Scan for the cell matching the given text and deliver its [x, y] coordinate at center. 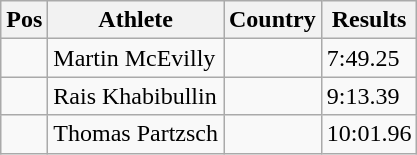
7:49.25 [369, 58]
Country [273, 20]
Athlete [136, 20]
Rais Khabibullin [136, 96]
Results [369, 20]
Pos [24, 20]
9:13.39 [369, 96]
10:01.96 [369, 134]
Thomas Partzsch [136, 134]
Martin McEvilly [136, 58]
